From the cell containing the given text, extract its center point as (x, y) coordinate. 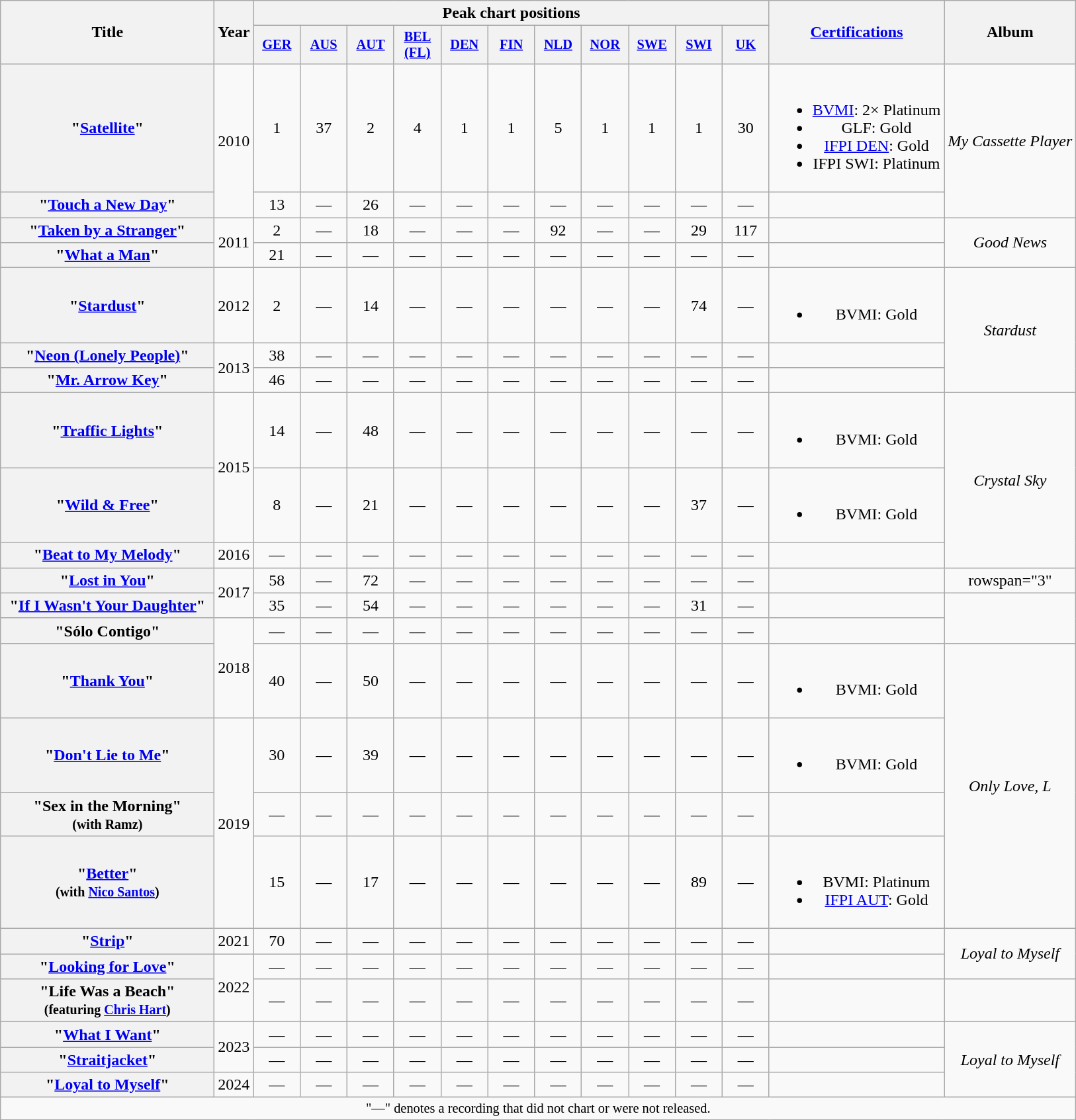
2021 (234, 941)
58 (277, 580)
31 (699, 605)
My Cassette Player (1010, 140)
35 (277, 605)
48 (371, 430)
92 (559, 230)
2010 (234, 140)
40 (277, 680)
"Wild & Free" (107, 505)
"Thank You" (107, 680)
"Sex in the Morning"(with Ramz) (107, 814)
17 (371, 882)
Album (1010, 32)
117 (745, 230)
2019 (234, 823)
"Beat to My Melody" (107, 555)
"Neon (Lonely People)" (107, 355)
70 (277, 941)
BVMI: 2× PlatinumGLF: GoldIFPI DEN: GoldIFPI SWI: Platinum (856, 128)
5 (559, 128)
"Sólo Contigo" (107, 630)
13 (277, 205)
"Strip" (107, 941)
2011 (234, 243)
"Life Was a Beach" (featuring Chris Hart) (107, 1000)
AUS (324, 45)
54 (371, 605)
"What a Man" (107, 255)
2015 (234, 468)
39 (371, 755)
2024 (234, 1085)
"Satellite" (107, 128)
AUT (371, 45)
89 (699, 882)
NLD (559, 45)
"Loyal to Myself" (107, 1085)
2016 (234, 555)
26 (371, 205)
38 (277, 355)
Peak chart positions (511, 13)
Title (107, 32)
BEL(FL) (417, 45)
SWI (699, 45)
72 (371, 580)
2017 (234, 593)
Year (234, 32)
2012 (234, 306)
74 (699, 306)
SWE (652, 45)
"Taken by a Stranger" (107, 230)
2023 (234, 1047)
Certifications (856, 32)
"If I Wasn't Your Daughter" (107, 605)
"What I Want" (107, 1035)
"Stardust" (107, 306)
46 (277, 380)
GER (277, 45)
rowspan="3" (1010, 580)
UK (745, 45)
"Looking for Love" (107, 967)
Crystal Sky (1010, 480)
BVMI: PlatinumIFPI AUT: Gold (856, 882)
DEN (465, 45)
"Traffic Lights" (107, 430)
"Touch a New Day" (107, 205)
50 (371, 680)
2022 (234, 988)
"Better"(with Nico Santos) (107, 882)
"Mr. Arrow Key" (107, 380)
FIN (511, 45)
"—" denotes a recording that did not chart or were not released. (539, 1109)
4 (417, 128)
8 (277, 505)
29 (699, 230)
18 (371, 230)
"Lost in You" (107, 580)
2018 (234, 668)
Good News (1010, 243)
"Don't Lie to Me" (107, 755)
2013 (234, 368)
NOR (605, 45)
Stardust (1010, 331)
Only Love, L (1010, 786)
15 (277, 882)
"Straitjacket" (107, 1060)
